Output the [X, Y] coordinate of the center of the cell containing the given text.  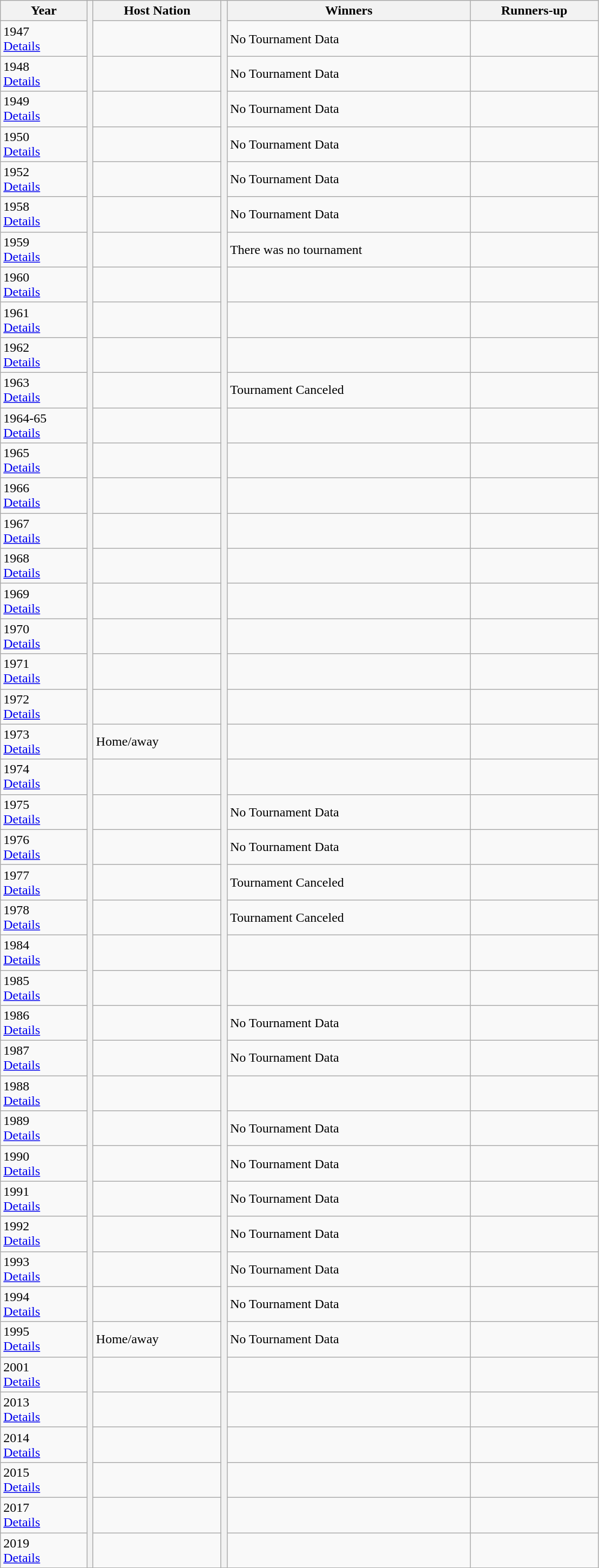
1976Details [44, 847]
1994Details [44, 1304]
2019Details [44, 1550]
1991Details [44, 1198]
1962Details [44, 354]
1966Details [44, 496]
1968Details [44, 566]
1967Details [44, 531]
1974Details [44, 777]
2017Details [44, 1515]
1987Details [44, 1058]
1952Details [44, 179]
1990Details [44, 1164]
1986Details [44, 1023]
2015Details [44, 1479]
1964-65Details [44, 425]
1949Details [44, 109]
1984Details [44, 952]
1970Details [44, 636]
Year [44, 11]
2001Details [44, 1375]
Runners-up [534, 11]
1975Details [44, 812]
1995Details [44, 1339]
1959Details [44, 250]
1972Details [44, 707]
1963Details [44, 390]
1977Details [44, 882]
1965Details [44, 460]
2013Details [44, 1409]
1960Details [44, 284]
1993Details [44, 1269]
1971Details [44, 671]
2014Details [44, 1445]
1988Details [44, 1094]
There was no tournament [349, 250]
Winners [349, 11]
1961Details [44, 320]
1948Details [44, 73]
1985Details [44, 988]
1978Details [44, 917]
1958Details [44, 214]
1947Details [44, 39]
Host Nation [157, 11]
1989Details [44, 1128]
1992Details [44, 1234]
1950Details [44, 144]
1969Details [44, 601]
1973Details [44, 741]
